Detect which cell encompasses the target text, then output its (x, y) center coordinate. 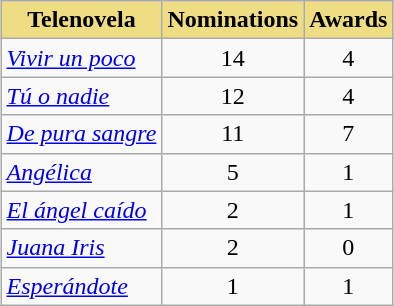
Telenovela (82, 20)
Angélica (82, 172)
Tú o nadie (82, 96)
11 (233, 134)
Nominations (233, 20)
7 (348, 134)
El ángel caído (82, 210)
Vivir un poco (82, 58)
14 (233, 58)
De pura sangre (82, 134)
5 (233, 172)
Esperándote (82, 286)
Juana Iris (82, 248)
12 (233, 96)
Awards (348, 20)
0 (348, 248)
